Pinpoint the cell where the given text exists, returning its [x, y] midpoint coordinate. 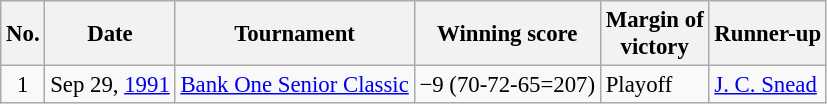
J. C. Snead [768, 85]
1 [23, 85]
Bank One Senior Classic [294, 85]
No. [23, 34]
Margin ofvictory [654, 34]
Winning score [507, 34]
Playoff [654, 85]
Tournament [294, 34]
Sep 29, 1991 [110, 85]
Date [110, 34]
−9 (70-72-65=207) [507, 85]
Runner-up [768, 34]
